For the text-containing cell, return its midpoint in [X, Y] coordinate format. 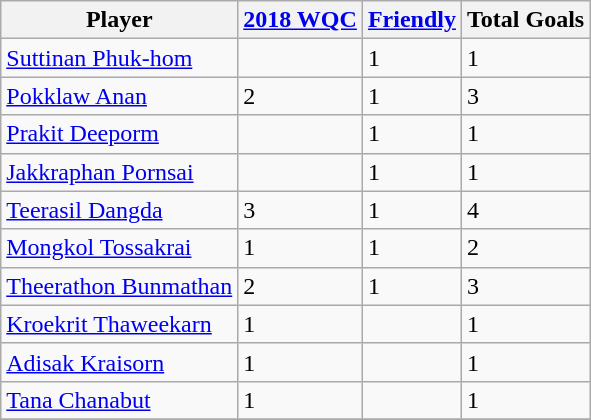
Tana Chanabut [120, 400]
Player [120, 20]
Mongkol Tossakrai [120, 248]
4 [525, 210]
Suttinan Phuk-hom [120, 58]
Pokklaw Anan [120, 96]
Prakit Deeporm [120, 134]
Adisak Kraisorn [120, 362]
Theerathon Bunmathan [120, 286]
Kroekrit Thaweekarn [120, 324]
Friendly [412, 20]
2018 WQC [300, 20]
Total Goals [525, 20]
Teerasil Dangda [120, 210]
Jakkraphan Pornsai [120, 172]
